Detect which cell encompasses the target text, then output its (x, y) center coordinate. 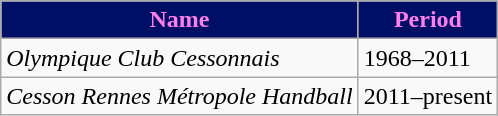
Name (180, 20)
1968–2011 (428, 58)
Cesson Rennes Métropole Handball (180, 96)
Olympique Club Cessonnais (180, 58)
2011–present (428, 96)
Period (428, 20)
